Capture the cell that displays the provided text and extract its (x, y) central coordinate. 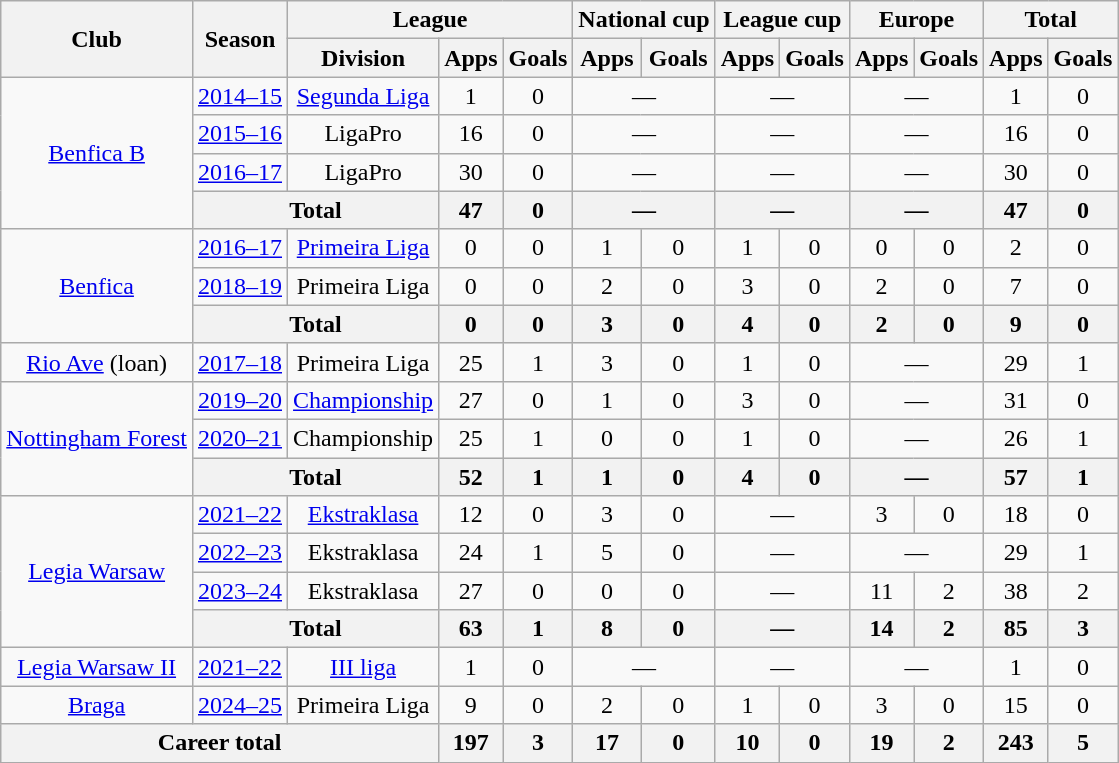
Division (364, 58)
24 (471, 553)
National cup (644, 20)
Career total (220, 743)
2020–21 (240, 438)
14 (881, 629)
2015–16 (240, 134)
243 (1016, 743)
52 (471, 477)
League cup (782, 20)
2017–18 (240, 362)
197 (471, 743)
2018–19 (240, 286)
Club (97, 39)
Braga (97, 705)
7 (1016, 286)
38 (1016, 591)
Benfica (97, 286)
Segunda Liga (364, 96)
15 (1016, 705)
11 (881, 591)
63 (471, 629)
Rio Ave (loan) (97, 362)
19 (881, 743)
2022–23 (240, 553)
Legia Warsaw (97, 572)
85 (1016, 629)
League (430, 20)
26 (1016, 438)
Season (240, 39)
8 (607, 629)
2024–25 (240, 705)
2023–24 (240, 591)
10 (747, 743)
57 (1016, 477)
III liga (364, 667)
2019–20 (240, 400)
Nottingham Forest (97, 438)
18 (1016, 515)
Legia Warsaw II (97, 667)
Europe (916, 20)
12 (471, 515)
31 (1016, 400)
2014–15 (240, 96)
17 (607, 743)
Benfica B (97, 153)
